Provide the (X, Y) coordinate of the cell's center where the given text is located.  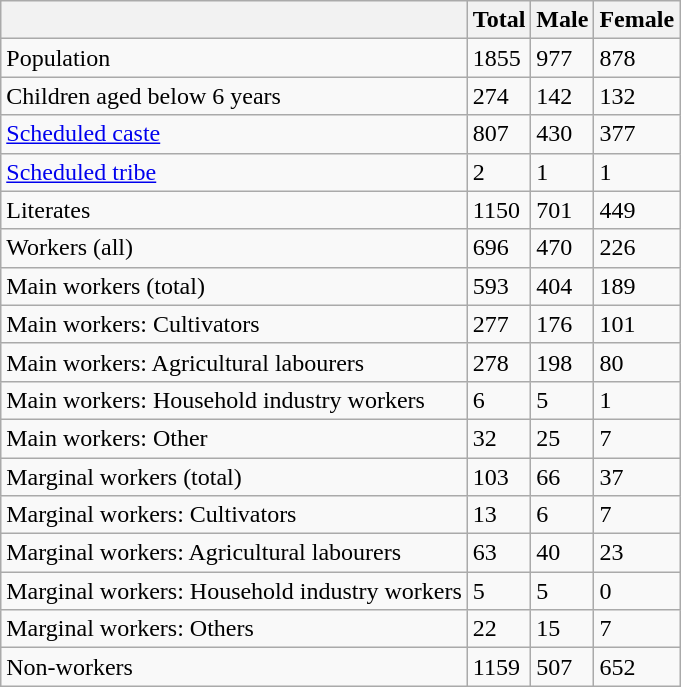
132 (637, 96)
593 (499, 286)
Scheduled caste (234, 134)
Marginal workers: Household industry workers (234, 591)
189 (637, 286)
40 (562, 553)
Main workers: Agricultural labourers (234, 362)
13 (499, 515)
Total (499, 20)
80 (637, 362)
22 (499, 629)
Marginal workers: Cultivators (234, 515)
Marginal workers: Others (234, 629)
Female (637, 20)
278 (499, 362)
507 (562, 667)
470 (562, 248)
Marginal workers (total) (234, 477)
701 (562, 210)
176 (562, 324)
23 (637, 553)
37 (637, 477)
101 (637, 324)
226 (637, 248)
Main workers: Household industry workers (234, 400)
25 (562, 438)
Main workers (total) (234, 286)
404 (562, 286)
63 (499, 553)
2 (499, 172)
1159 (499, 667)
Workers (all) (234, 248)
652 (637, 667)
878 (637, 58)
Literates (234, 210)
Main workers: Other (234, 438)
103 (499, 477)
274 (499, 96)
66 (562, 477)
Population (234, 58)
32 (499, 438)
977 (562, 58)
Non-workers (234, 667)
1855 (499, 58)
Marginal workers: Agricultural labourers (234, 553)
Male (562, 20)
142 (562, 96)
198 (562, 362)
449 (637, 210)
Children aged below 6 years (234, 96)
277 (499, 324)
Main workers: Cultivators (234, 324)
0 (637, 591)
807 (499, 134)
15 (562, 629)
1150 (499, 210)
430 (562, 134)
696 (499, 248)
Scheduled tribe (234, 172)
377 (637, 134)
